For the text-containing cell, return its midpoint in (x, y) coordinate format. 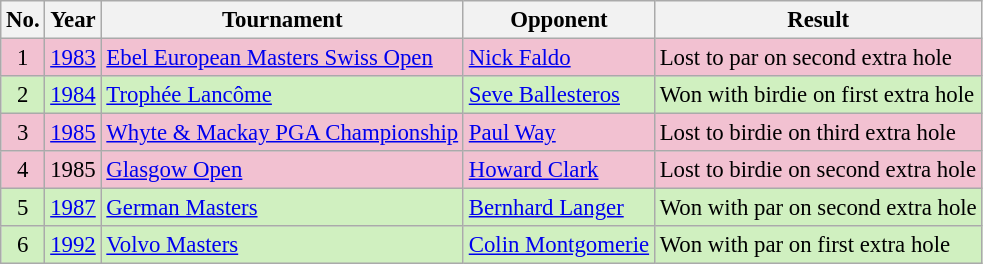
5 (23, 208)
Nick Faldo (558, 58)
Lost to birdie on third extra hole (818, 133)
Opponent (558, 20)
German Masters (282, 208)
Bernhard Langer (558, 208)
Volvo Masters (282, 245)
Glasgow Open (282, 170)
Trophée Lancôme (282, 95)
Year (73, 20)
Tournament (282, 20)
Result (818, 20)
4 (23, 170)
No. (23, 20)
Won with par on second extra hole (818, 208)
Colin Montgomerie (558, 245)
1987 (73, 208)
2 (23, 95)
Howard Clark (558, 170)
1 (23, 58)
Ebel European Masters Swiss Open (282, 58)
1983 (73, 58)
6 (23, 245)
Lost to birdie on second extra hole (818, 170)
Won with birdie on first extra hole (818, 95)
Seve Ballesteros (558, 95)
Paul Way (558, 133)
Whyte & Mackay PGA Championship (282, 133)
1984 (73, 95)
3 (23, 133)
Lost to par on second extra hole (818, 58)
Won with par on first extra hole (818, 245)
1992 (73, 245)
